Pinpoint the cell where the given text exists, returning its [X, Y] midpoint coordinate. 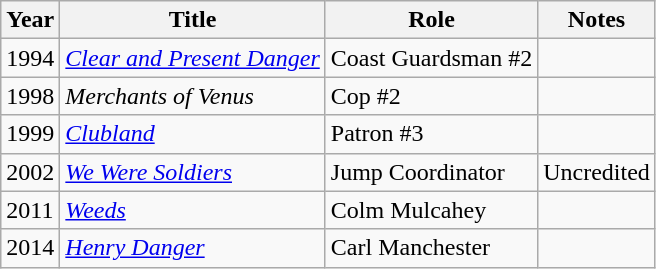
Clear and Present Danger [192, 58]
Year [30, 20]
Henry Danger [192, 248]
Coast Guardsman #2 [431, 58]
Cop #2 [431, 96]
1998 [30, 96]
2002 [30, 172]
We Were Soldiers [192, 172]
Role [431, 20]
2011 [30, 210]
1999 [30, 134]
2014 [30, 248]
Notes [597, 20]
Jump Coordinator [431, 172]
Weeds [192, 210]
Uncredited [597, 172]
Patron #3 [431, 134]
Merchants of Venus [192, 96]
Title [192, 20]
Colm Mulcahey [431, 210]
Clubland [192, 134]
Carl Manchester [431, 248]
1994 [30, 58]
